Output the (X, Y) coordinate of the center of the cell containing the given text.  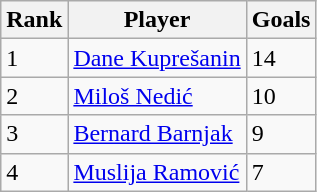
Player (157, 20)
3 (34, 134)
Rank (34, 20)
Miloš Nedić (157, 96)
14 (281, 58)
10 (281, 96)
9 (281, 134)
Bernard Barnjak (157, 134)
1 (34, 58)
4 (34, 172)
Goals (281, 20)
2 (34, 96)
7 (281, 172)
Muslija Ramović (157, 172)
Dane Kuprešanin (157, 58)
